Provide the (x, y) coordinate of the cell's center where the given text is located.  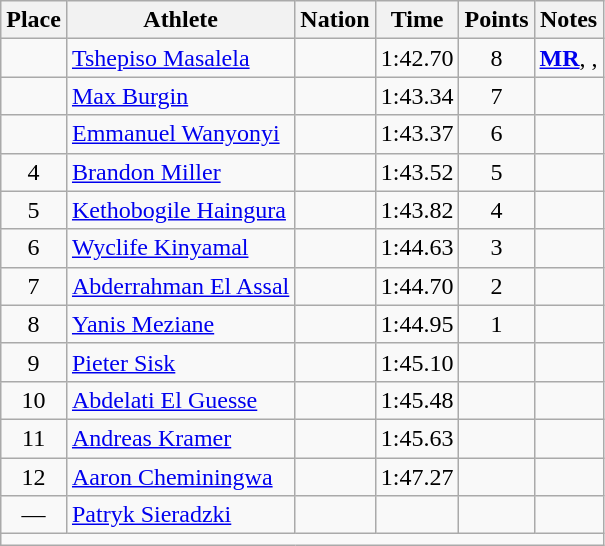
1:44.70 (417, 286)
MR, , (568, 58)
1:45.48 (417, 400)
1:47.27 (417, 477)
Patryk Sieradzki (180, 515)
Aaron Cheminingwa (180, 477)
9 (34, 362)
Notes (568, 20)
Kethobogile Haingura (180, 210)
— (34, 515)
Place (34, 20)
Points (496, 20)
Nation (335, 20)
3 (496, 248)
Yanis Meziane (180, 324)
2 (496, 286)
11 (34, 438)
12 (34, 477)
1 (496, 324)
1:44.95 (417, 324)
Athlete (180, 20)
1:45.10 (417, 362)
Andreas Kramer (180, 438)
Time (417, 20)
1:43.37 (417, 134)
1:45.63 (417, 438)
1:43.82 (417, 210)
Tshepiso Masalela (180, 58)
Brandon Miller (180, 172)
1:44.63 (417, 248)
10 (34, 400)
Max Burgin (180, 96)
Wyclife Kinyamal (180, 248)
Emmanuel Wanyonyi (180, 134)
1:43.34 (417, 96)
Pieter Sisk (180, 362)
Abderrahman El Assal (180, 286)
1:43.52 (417, 172)
1:42.70 (417, 58)
Abdelati El Guesse (180, 400)
